Find where the given text appears and provide that cell's center as [x, y] coordinate. 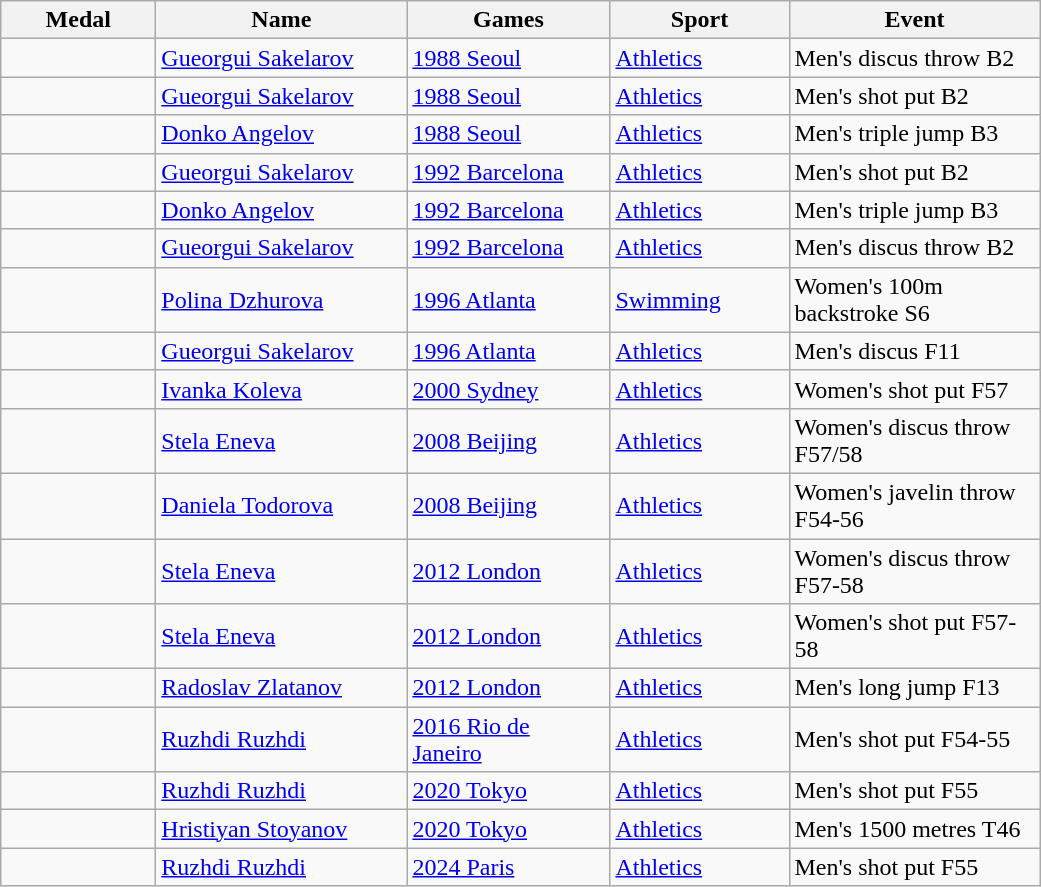
Ivanka Koleva [282, 389]
Men's discus F11 [914, 351]
Hristiyan Stoyanov [282, 829]
Women's javelin throw F54-56 [914, 506]
Daniela Todorova [282, 506]
Medal [78, 20]
Event [914, 20]
Women's discus throw F57-58 [914, 570]
Sport [700, 20]
Games [508, 20]
Radoslav Zlatanov [282, 688]
Women's shot put F57 [914, 389]
Women's discus throw F57/58 [914, 440]
Name [282, 20]
Men's 1500 metres T46 [914, 829]
2016 Rio de Janeiro [508, 740]
Men's shot put F54-55 [914, 740]
Swimming [700, 300]
Men's long jump F13 [914, 688]
Women's 100m backstroke S6 [914, 300]
Polina Dzhurova [282, 300]
2000 Sydney [508, 389]
2024 Paris [508, 867]
Women's shot put F57-58 [914, 636]
